For the text-containing cell, return its midpoint in (x, y) coordinate format. 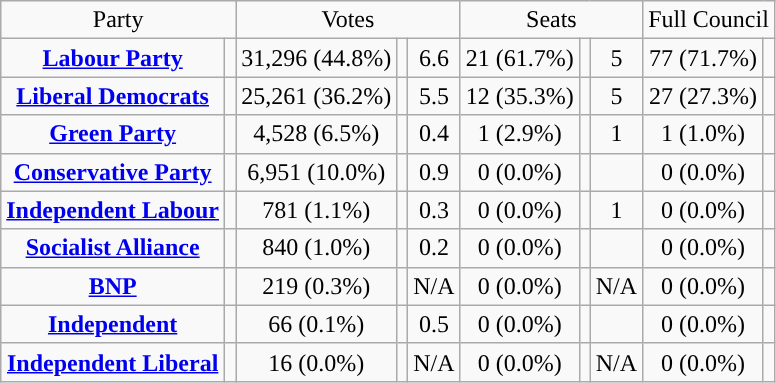
781 (1.1%) (316, 210)
5.5 (434, 96)
25,261 (36.2%) (316, 96)
27 (27.3%) (704, 96)
21 (61.7%) (520, 58)
12 (35.3%) (520, 96)
0.5 (434, 324)
77 (71.7%) (704, 58)
1 (2.9%) (520, 134)
0.2 (434, 248)
1 (1.0%) (704, 134)
219 (0.3%) (316, 286)
Conservative Party (113, 172)
Seats (552, 20)
6,951 (10.0%) (316, 172)
16 (0.0%) (316, 362)
Votes (348, 20)
Full Council (709, 20)
Green Party (113, 134)
Independent Liberal (113, 362)
31,296 (44.8%) (316, 58)
BNP (113, 286)
Independent (113, 324)
Labour Party (113, 58)
Independent Labour (113, 210)
Liberal Democrats (113, 96)
66 (0.1%) (316, 324)
6.6 (434, 58)
Party (118, 20)
0.3 (434, 210)
0.9 (434, 172)
Socialist Alliance (113, 248)
0.4 (434, 134)
840 (1.0%) (316, 248)
4,528 (6.5%) (316, 134)
